Provide the [X, Y] coordinate of the cell's center where the given text is located.  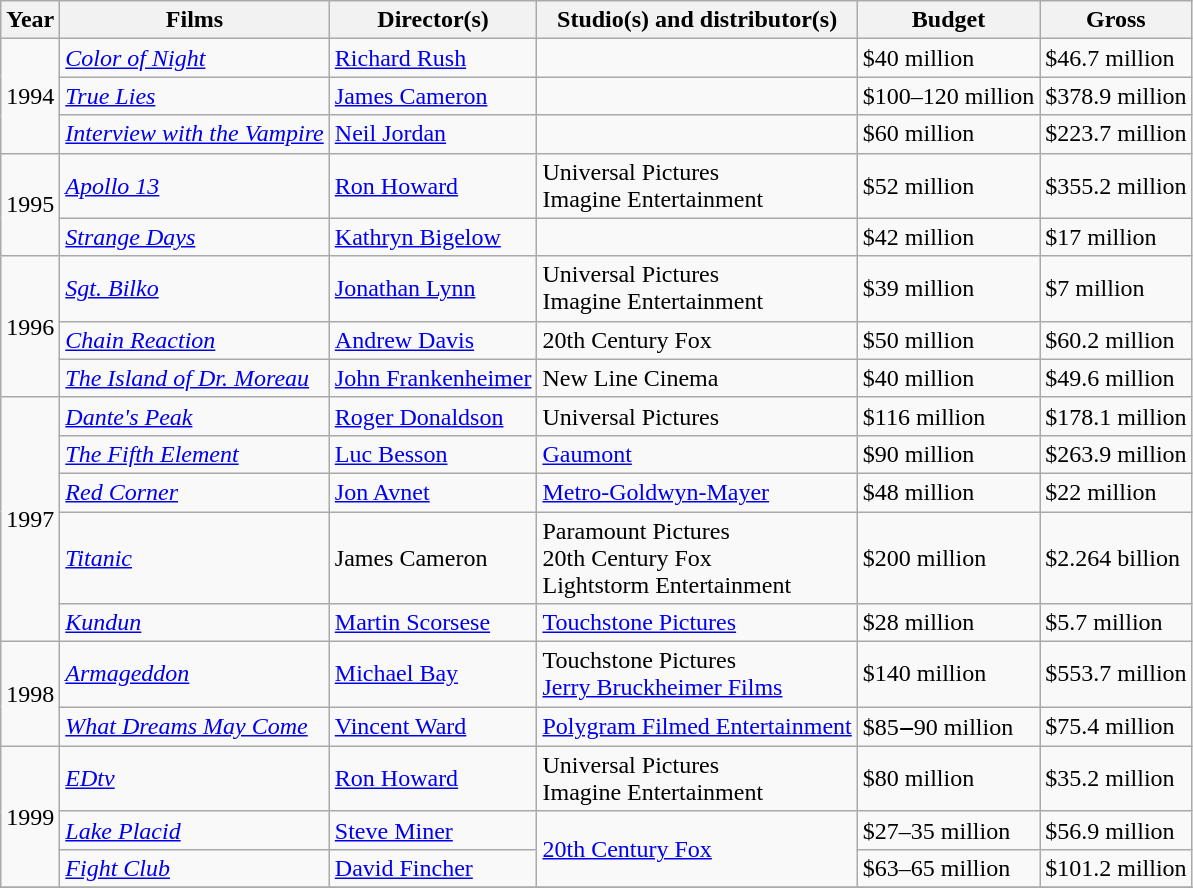
Universal Pictures [697, 416]
$100–120 million [948, 96]
Titanic [194, 558]
Director(s) [433, 20]
$46.7 million [1116, 58]
$50 million [948, 340]
Metro-Goldwyn-Mayer [697, 492]
Andrew Davis [433, 340]
1994 [30, 96]
Paramount Pictures20th Century FoxLightstorm Entertainment [697, 558]
Roger Donaldson [433, 416]
Polygram Filmed Entertainment [697, 727]
What Dreams May Come [194, 727]
Strange Days [194, 237]
The Island of Dr. Moreau [194, 378]
Michael Bay [433, 674]
$48 million [948, 492]
The Fifth Element [194, 454]
John Frankenheimer [433, 378]
$178.1 million [1116, 416]
Red Corner [194, 492]
1997 [30, 519]
Lake Placid [194, 830]
Color of Night [194, 58]
$60.2 million [1116, 340]
$140 million [948, 674]
$49.6 million [1116, 378]
$2.264 billion [1116, 558]
$378.9 million [1116, 96]
$56.9 million [1116, 830]
Richard Rush [433, 58]
Luc Besson [433, 454]
Neil Jordan [433, 134]
$90 million [948, 454]
$116 million [948, 416]
Armageddon [194, 674]
Fight Club [194, 868]
Interview with the Vampire [194, 134]
$39 million [948, 288]
$60 million [948, 134]
David Fincher [433, 868]
Budget [948, 20]
$200 million [948, 558]
$42 million [948, 237]
Dante's Peak [194, 416]
1999 [30, 816]
Touchstone PicturesJerry Bruckheimer Films [697, 674]
Kathryn Bigelow [433, 237]
Kundun [194, 623]
$35.2 million [1116, 778]
$17 million [1116, 237]
Martin Scorsese [433, 623]
Films [194, 20]
Jonathan Lynn [433, 288]
Studio(s) and distributor(s) [697, 20]
$85‒90 million [948, 727]
Chain Reaction [194, 340]
1995 [30, 204]
1996 [30, 326]
True Lies [194, 96]
Touchstone Pictures [697, 623]
$22 million [1116, 492]
$63–65 million [948, 868]
$7 million [1116, 288]
$28 million [948, 623]
Apollo 13 [194, 186]
EDtv [194, 778]
$263.9 million [1116, 454]
$101.2 million [1116, 868]
$27–35 million [948, 830]
$75.4 million [1116, 727]
$80 million [948, 778]
Sgt. Bilko [194, 288]
$5.7 million [1116, 623]
$553.7 million [1116, 674]
Vincent Ward [433, 727]
Gaumont [697, 454]
$355.2 million [1116, 186]
$223.7 million [1116, 134]
$52 million [948, 186]
Year [30, 20]
Gross [1116, 20]
Steve Miner [433, 830]
1998 [30, 694]
New Line Cinema [697, 378]
Jon Avnet [433, 492]
